Pinpoint the cell where the given text exists, returning its [X, Y] midpoint coordinate. 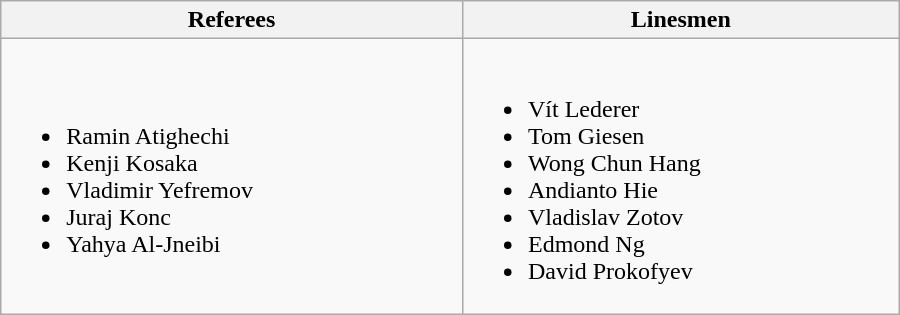
Linesmen [680, 20]
Referees [232, 20]
Vít Lederer Tom Giesen Wong Chun Hang Andianto Hie Vladislav Zotov Edmond Ng David Prokofyev [680, 176]
Ramin Atighechi Kenji Kosaka Vladimir Yefremov Juraj Konc Yahya Al-Jneibi [232, 176]
